Search for the cell housing the specified text and yield its (x, y) center coordinate. 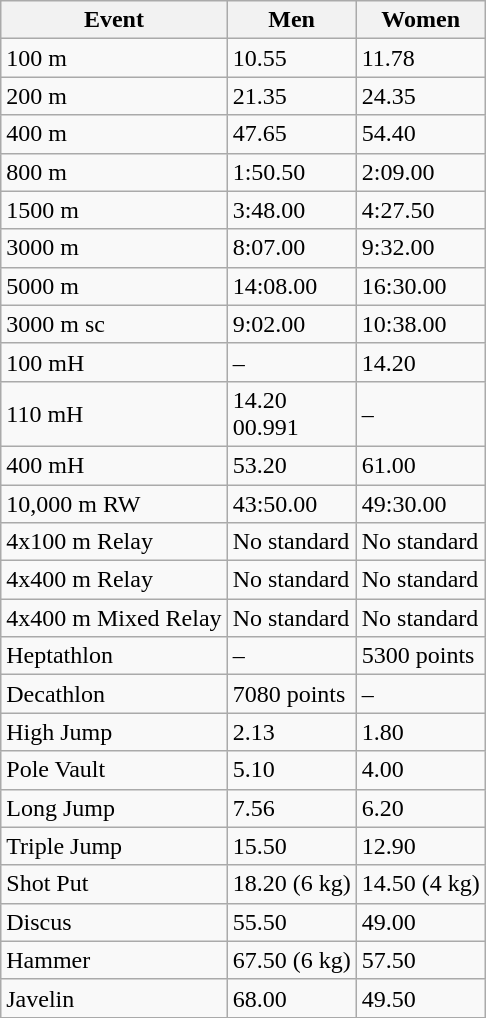
8:07.00 (292, 248)
Shot Put (114, 884)
18.20 (6 kg) (292, 884)
21.35 (292, 96)
4x400 m Mixed Relay (114, 618)
9:32.00 (420, 248)
Javelin (114, 998)
49.00 (420, 922)
24.35 (420, 96)
57.50 (420, 960)
3:48.00 (292, 210)
47.65 (292, 134)
10.55 (292, 58)
Hammer (114, 960)
Decathlon (114, 694)
5000 m (114, 286)
1:50.50 (292, 172)
100 m (114, 58)
67.50 (6 kg) (292, 960)
4:27.50 (420, 210)
49:30.00 (420, 503)
9:02.00 (292, 324)
16:30.00 (420, 286)
54.40 (420, 134)
Women (420, 20)
7.56 (292, 808)
14.20 00.991 (292, 414)
Men (292, 20)
Discus (114, 922)
Triple Jump (114, 846)
3000 m (114, 248)
400 mH (114, 465)
High Jump (114, 732)
Heptathlon (114, 656)
14:08.00 (292, 286)
Long Jump (114, 808)
7080 points (292, 694)
100 mH (114, 362)
Pole Vault (114, 770)
61.00 (420, 465)
4x400 m Relay (114, 580)
4.00 (420, 770)
110 mH (114, 414)
68.00 (292, 998)
2.13 (292, 732)
55.50 (292, 922)
200 m (114, 96)
6.20 (420, 808)
400 m (114, 134)
800 m (114, 172)
10,000 m RW (114, 503)
1.80 (420, 732)
10:38.00 (420, 324)
53.20 (292, 465)
Event (114, 20)
1500 m (114, 210)
49.50 (420, 998)
5.10 (292, 770)
14.20 (420, 362)
43:50.00 (292, 503)
12.90 (420, 846)
2:09.00 (420, 172)
5300 points (420, 656)
15.50 (292, 846)
4x100 m Relay (114, 542)
11.78 (420, 58)
3000 m sc (114, 324)
14.50 (4 kg) (420, 884)
